Find where the given text appears and provide that cell's center as (x, y) coordinate. 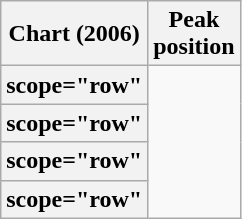
Chart (2006) (74, 34)
Peakposition (194, 34)
